Determine the (X, Y) coordinate at the center of the cell enclosing the given text.  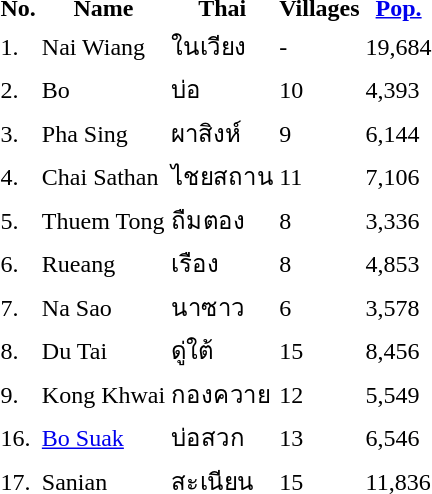
Kong Khwai (103, 394)
Chai Sathan (103, 176)
10 (320, 90)
นาซาว (222, 307)
- (320, 46)
9 (320, 133)
Nai Wiang (103, 46)
ไชยสถาน (222, 176)
Rueang (103, 264)
ผาสิงห์ (222, 133)
ดู่ใต้ (222, 350)
ในเวียง (222, 46)
กองควาย (222, 394)
15 (320, 350)
Thuem Tong (103, 220)
เรือง (222, 264)
13 (320, 438)
บ่อสวก (222, 438)
6 (320, 307)
Bo Suak (103, 438)
บ่อ (222, 90)
12 (320, 394)
Na Sao (103, 307)
Bo (103, 90)
Du Tai (103, 350)
Pha Sing (103, 133)
ถืมตอง (222, 220)
11 (320, 176)
